Pinpoint the cell where the given text exists, returning its (X, Y) midpoint coordinate. 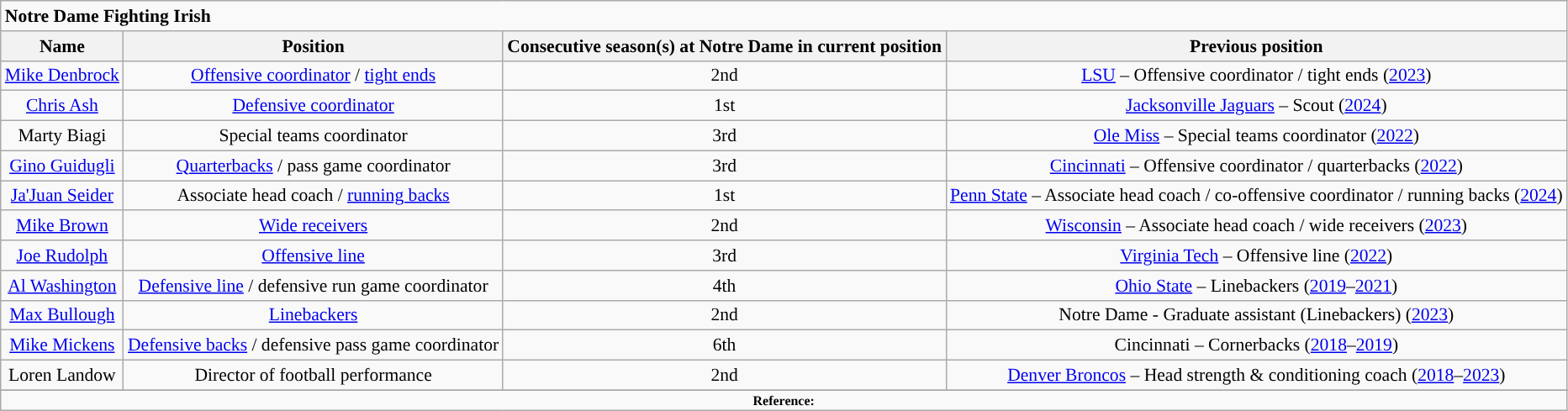
Offensive line (313, 256)
Special teams coordinator (313, 136)
Marty Biagi (62, 136)
Ole Miss – Special teams coordinator (2022) (1256, 136)
Wide receivers (313, 226)
Cincinnati – Offensive coordinator / quarterbacks (2022) (1256, 166)
Penn State – Associate head coach / co-offensive coordinator / running backs (2024) (1256, 196)
Defensive coordinator (313, 106)
Director of football performance (313, 376)
Wisconsin – Associate head coach / wide receivers (2023) (1256, 226)
Jacksonville Jaguars – Scout (2024) (1256, 106)
Chris Ash (62, 106)
Cincinnati – Cornerbacks (2018–2019) (1256, 345)
Mike Brown (62, 226)
Name (62, 46)
Quarterbacks / pass game coordinator (313, 166)
Ja'Juan Seider (62, 196)
Joe Rudolph (62, 256)
LSU – Offensive coordinator / tight ends (2023) (1256, 76)
Offensive coordinator / tight ends (313, 76)
Consecutive season(s) at Notre Dame in current position (725, 46)
Linebackers (313, 315)
Notre Dame - Graduate assistant (Linebackers) (2023) (1256, 315)
Notre Dame Fighting Irish (784, 16)
4th (725, 286)
Max Bullough (62, 315)
Gino Guidugli (62, 166)
6th (725, 345)
Mike Mickens (62, 345)
Denver Broncos – Head strength & conditioning coach (2018–2023) (1256, 376)
Virginia Tech – Offensive line (2022) (1256, 256)
Previous position (1256, 46)
Defensive line / defensive run game coordinator (313, 286)
Loren Landow (62, 376)
Mike Denbrock (62, 76)
Reference: (784, 400)
Associate head coach / running backs (313, 196)
Al Washington (62, 286)
Defensive backs / defensive pass game coordinator (313, 345)
Position (313, 46)
Ohio State – Linebackers (2019–2021) (1256, 286)
